From the cell containing the given text, extract its center point as [X, Y] coordinate. 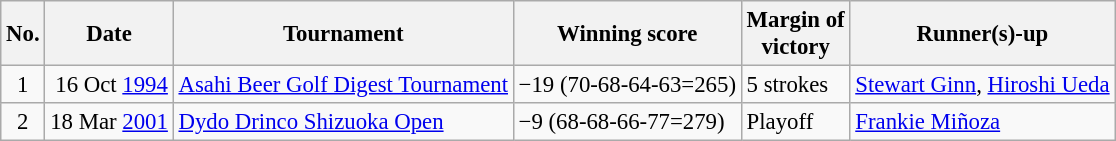
−19 (70-68-64-63=265) [627, 85]
Margin ofvictory [796, 34]
Stewart Ginn, Hiroshi Ueda [982, 85]
16 Oct 1994 [109, 85]
Tournament [343, 34]
No. [23, 34]
1 [23, 85]
Winning score [627, 34]
2 [23, 122]
5 strokes [796, 85]
Runner(s)-up [982, 34]
Date [109, 34]
Frankie Miñoza [982, 122]
Asahi Beer Golf Digest Tournament [343, 85]
−9 (68-68-66-77=279) [627, 122]
Dydo Drinco Shizuoka Open [343, 122]
18 Mar 2001 [109, 122]
Playoff [796, 122]
